Identify which cell holds the provided text, then report its [x, y] central coordinate. 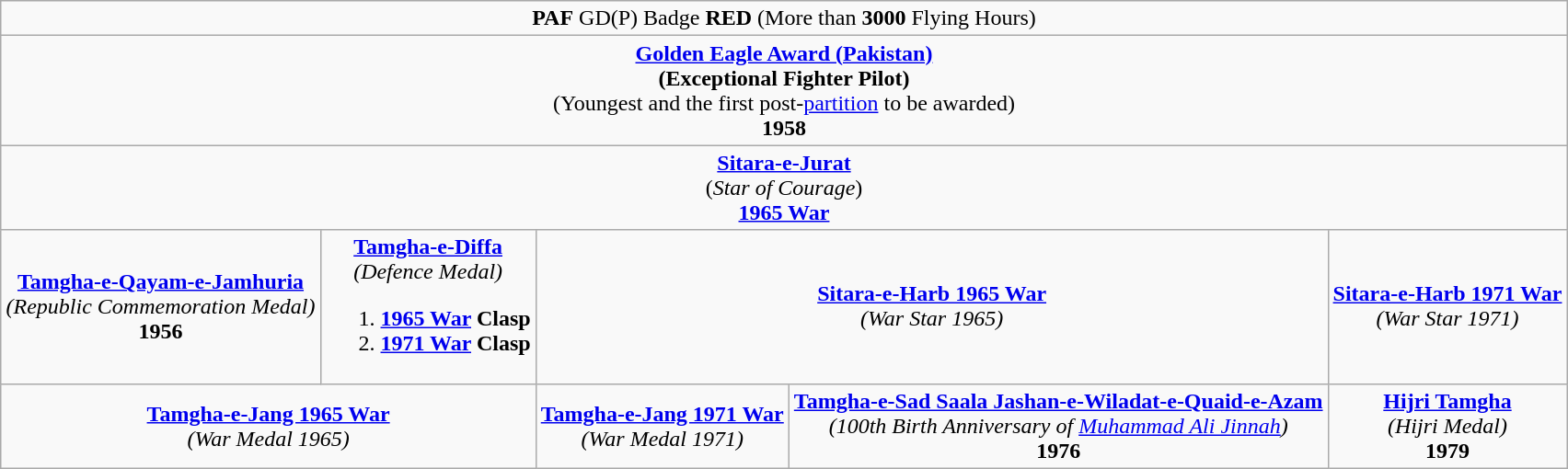
Tamgha-e-Diffa(Defence Medal)1965 War Clasp1971 War Clasp [428, 307]
Tamgha-e-Qayam-e-Jamhuria(Republic Commemoration Medal)1956 [160, 307]
Tamgha-e-Jang 1971 War(War Medal 1971) [663, 426]
Golden Eagle Award (Pakistan)(Exceptional Fighter Pilot)(Youngest and the first post-partition to be awarded)1958 [784, 90]
Tamgha-e-Sad Saala Jashan-e-Wiladat-e-Quaid-e-Azam(100th Birth Anniversary of Muhammad Ali Jinnah)1976 [1058, 426]
Sitara-e-Harb 1971 War(War Star 1971) [1447, 307]
PAF GD(P) Badge RED (More than 3000 Flying Hours) [784, 18]
Sitara-e-Jurat(Star of Courage)1965 War [784, 188]
Hijri Tamgha(Hijri Medal)1979 [1447, 426]
Tamgha-e-Jang 1965 War(War Medal 1965) [269, 426]
Sitara-e-Harb 1965 War(War Star 1965) [931, 307]
